Determine the (X, Y) coordinate at the center of the cell enclosing the given text.  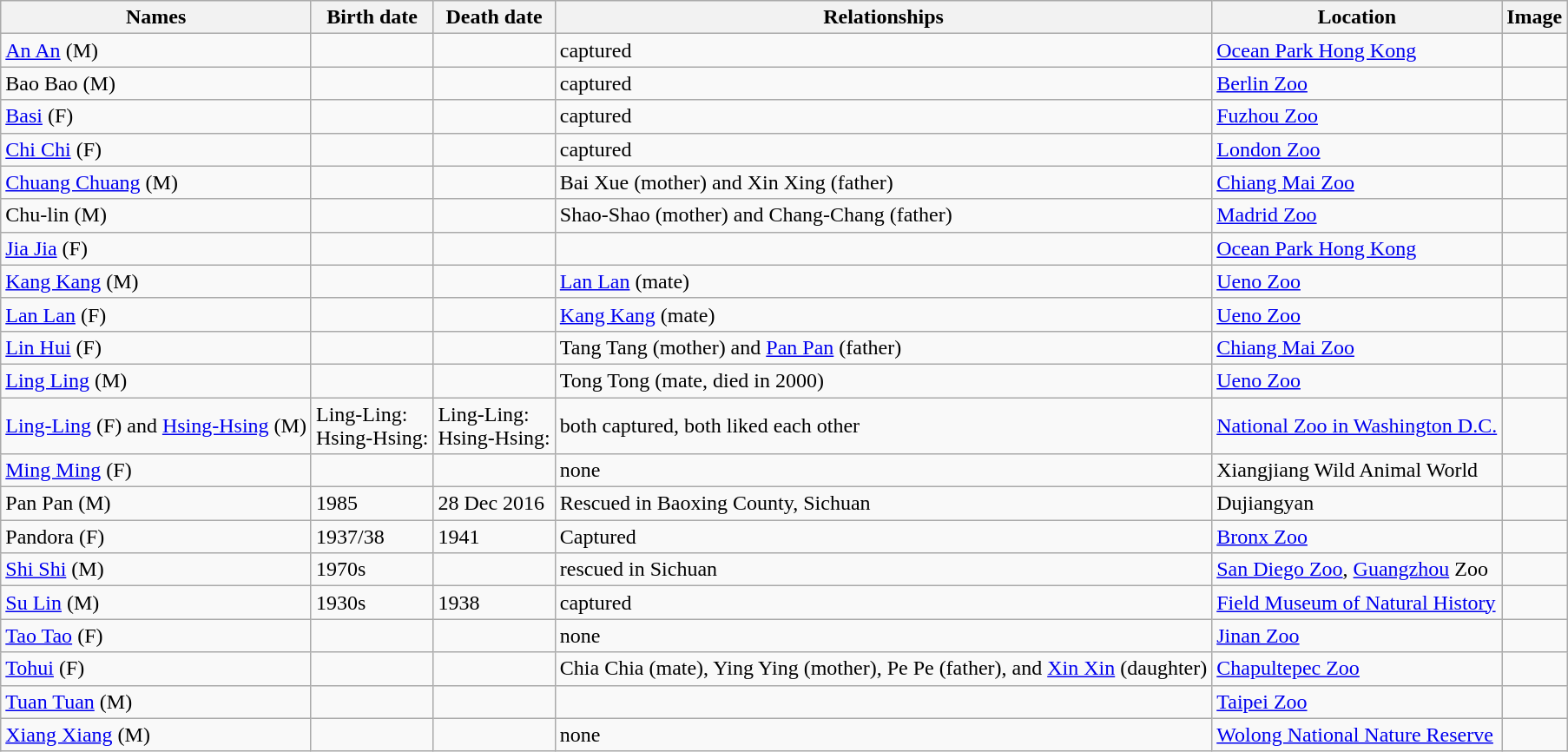
1970s (372, 570)
28 Dec 2016 (494, 504)
Death date (494, 17)
Rescued in Baoxing County, Sichuan (883, 504)
1941 (494, 537)
Field Museum of Natural History (1357, 603)
Chuang Chuang (M) (156, 182)
Su Lin (M) (156, 603)
Lan Lan (mate) (883, 281)
rescued in Sichuan (883, 570)
Shi Shi (M) (156, 570)
Chia Chia (mate), Ying Ying (mother), Pe Pe (father), and Xin Xin (daughter) (883, 669)
Bao Bao (M) (156, 83)
Xiangjiang Wild Animal World (1357, 471)
Bai Xue (mother) and Xin Xing (father) (883, 182)
Lan Lan (F) (156, 314)
Chapultepec Zoo (1357, 669)
Birth date (372, 17)
Jinan Zoo (1357, 636)
1985 (372, 504)
Wolong National Nature Reserve (1357, 735)
Taipei Zoo (1357, 702)
Image (1535, 17)
Relationships (883, 17)
Pandora (F) (156, 537)
1930s (372, 603)
Jia Jia (F) (156, 248)
Tang Tang (mother) and Pan Pan (father) (883, 347)
1937/38 (372, 537)
Location (1357, 17)
San Diego Zoo, Guangzhou Zoo (1357, 570)
National Zoo in Washington D.C. (1357, 425)
Kang Kang (mate) (883, 314)
Madrid Zoo (1357, 215)
Tuan Tuan (M) (156, 702)
Kang Kang (M) (156, 281)
Ling-Ling (F) and Hsing-Hsing (M) (156, 425)
Dujiangyan (1357, 504)
Berlin Zoo (1357, 83)
Tohui (F) (156, 669)
Chi Chi (F) (156, 149)
Xiang Xiang (M) (156, 735)
Bronx Zoo (1357, 537)
Basi (F) (156, 116)
Captured (883, 537)
Tao Tao (F) (156, 636)
1938 (494, 603)
Tong Tong (mate, died in 2000) (883, 380)
Lin Hui (F) (156, 347)
Shao-Shao (mother) and Chang-Chang (father) (883, 215)
An An (M) (156, 50)
both captured, both liked each other (883, 425)
Names (156, 17)
Fuzhou Zoo (1357, 116)
London Zoo (1357, 149)
Ming Ming (F) (156, 471)
Chu-lin (M) (156, 215)
Pan Pan (M) (156, 504)
Ling Ling (M) (156, 380)
